Extract the [x, y] coordinate from the center of the cell holding the provided text.  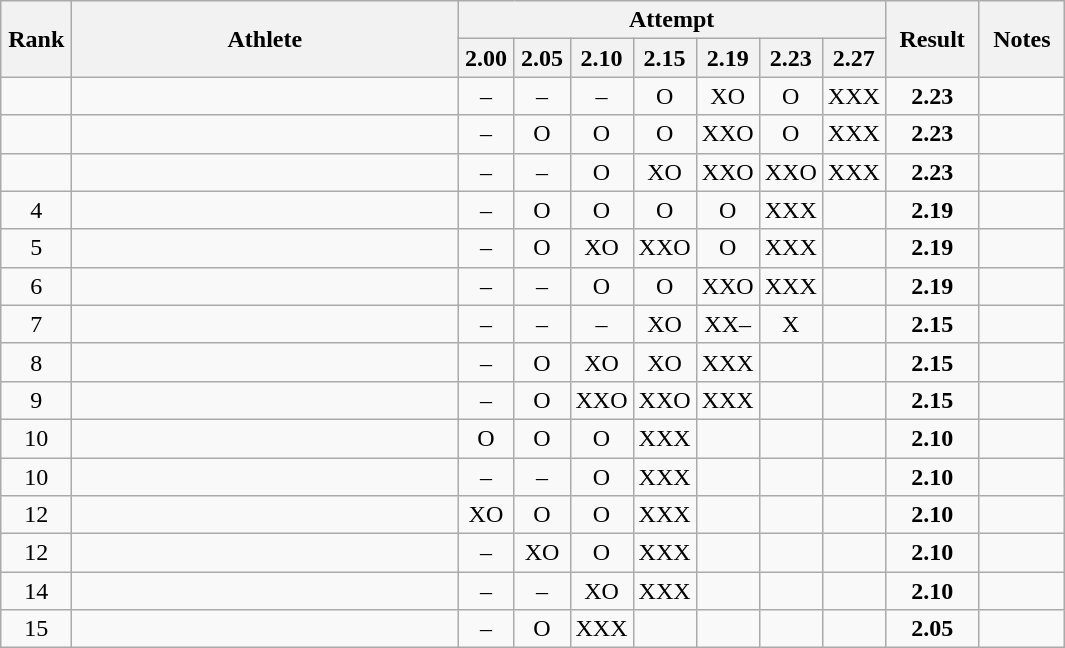
9 [36, 400]
8 [36, 362]
5 [36, 248]
2.27 [854, 58]
7 [36, 324]
XX– [728, 324]
Athlete [265, 39]
Notes [1022, 39]
15 [36, 629]
Rank [36, 39]
2.00 [486, 58]
Attempt [672, 20]
14 [36, 591]
Result [932, 39]
4 [36, 210]
X [790, 324]
6 [36, 286]
